Extract the [x, y] coordinate from the center of the cell holding the provided text.  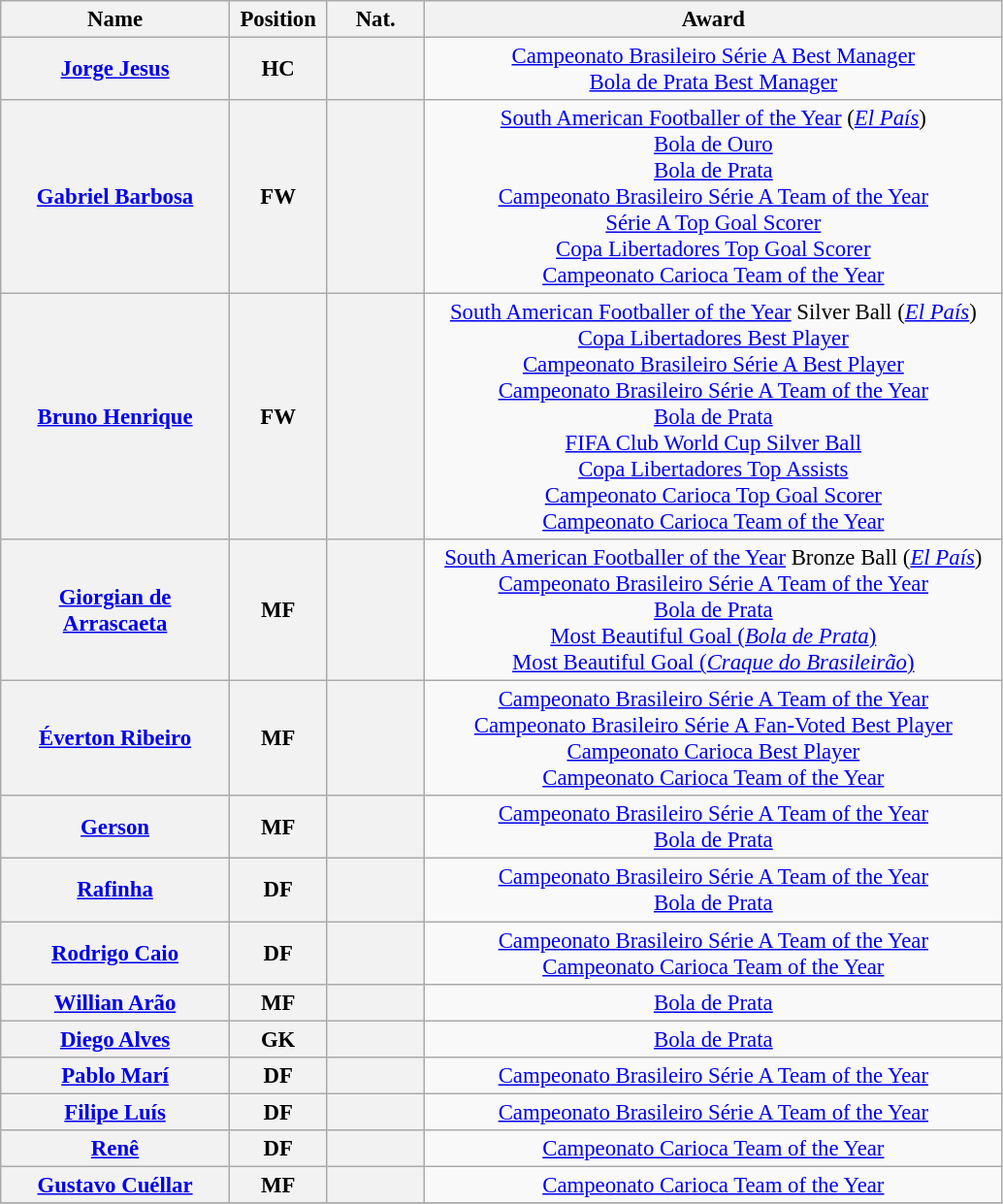
Jorge Jesus [115, 70]
Bruno Henrique [115, 417]
Award [714, 19]
Filipe Luís [115, 1112]
HC [277, 70]
Éverton Ribeiro [115, 739]
Campeonato Brasileiro Série A Team of the YearCampeonato Carioca Team of the Year [714, 953]
Gustavo Cuéllar [115, 1185]
GK [277, 1039]
Giorgian de Arrascaeta [115, 610]
Diego Alves [115, 1039]
Gerson [115, 827]
Willian Arão [115, 1002]
Renê [115, 1149]
Nat. [376, 19]
Position [277, 19]
Campeonato Brasileiro Série A Best ManagerBola de Prata Best Manager [714, 70]
Name [115, 19]
Pablo Marí [115, 1075]
Rafinha [115, 891]
Rodrigo Caio [115, 953]
Gabriel Barbosa [115, 197]
